Output the [x, y] coordinate of the center of the cell containing the given text.  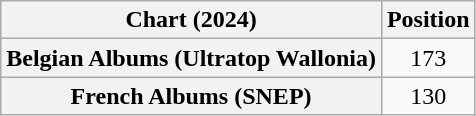
Belgian Albums (Ultratop Wallonia) [192, 58]
French Albums (SNEP) [192, 96]
Chart (2024) [192, 20]
130 [428, 96]
Position [428, 20]
173 [428, 58]
